Output the [X, Y] coordinate of the center of the cell containing the given text.  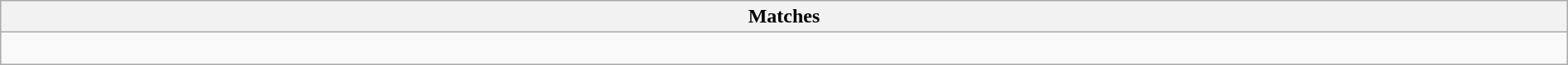
Matches [784, 17]
